Scan for the cell matching the given text and deliver its [x, y] coordinate at center. 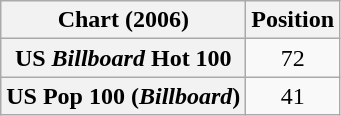
41 [293, 96]
US Pop 100 (Billboard) [124, 96]
Position [293, 20]
72 [293, 58]
Chart (2006) [124, 20]
US Billboard Hot 100 [124, 58]
